From the cell containing the given text, extract its center point as (x, y) coordinate. 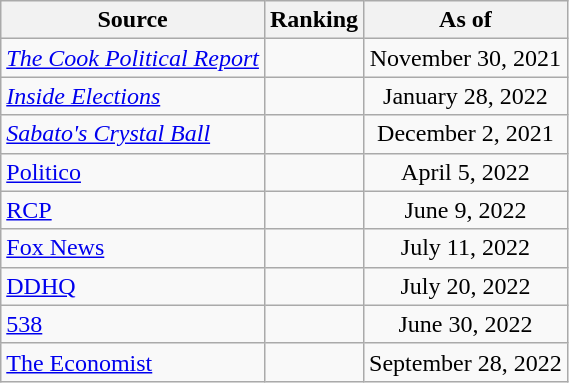
September 28, 2022 (466, 362)
June 9, 2022 (466, 210)
July 20, 2022 (466, 286)
Ranking (314, 20)
The Economist (133, 362)
Fox News (133, 248)
Source (133, 20)
December 2, 2021 (466, 134)
As of (466, 20)
RCP (133, 210)
DDHQ (133, 286)
January 28, 2022 (466, 96)
April 5, 2022 (466, 172)
Sabato's Crystal Ball (133, 134)
July 11, 2022 (466, 248)
538 (133, 324)
November 30, 2021 (466, 58)
June 30, 2022 (466, 324)
Inside Elections (133, 96)
Politico (133, 172)
The Cook Political Report (133, 58)
